Pinpoint the cell where the given text exists, returning its (x, y) midpoint coordinate. 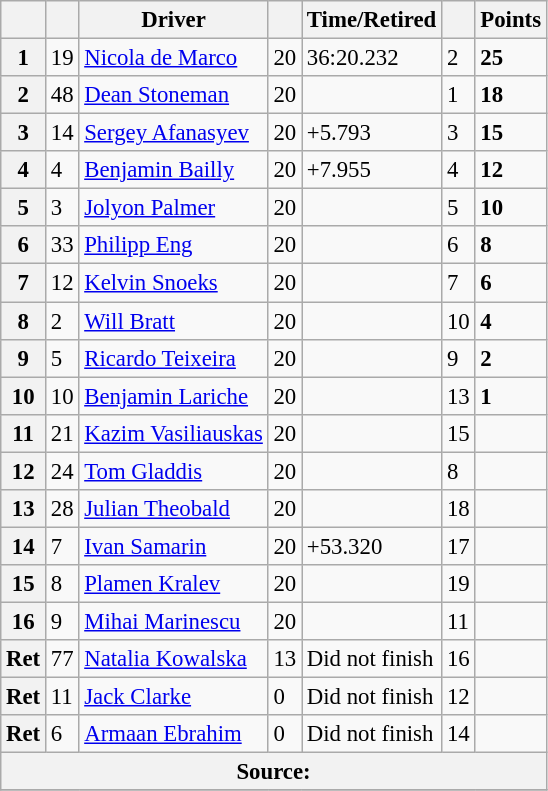
+53.320 (372, 546)
Nicola de Marco (174, 58)
Will Bratt (174, 321)
Time/Retired (372, 20)
Natalia Kowalska (174, 659)
Ricardo Teixeira (174, 358)
28 (62, 509)
Benjamin Bailly (174, 170)
+5.793 (372, 133)
Mihai Marinescu (174, 621)
48 (62, 95)
Benjamin Lariche (174, 396)
Plamen Kralev (174, 584)
36:20.232 (372, 58)
Points (510, 20)
Julian Theobald (174, 509)
24 (62, 471)
Source: (274, 772)
17 (458, 546)
Jack Clarke (174, 697)
Sergey Afanasyev (174, 133)
Armaan Ebrahim (174, 734)
Tom Gladdis (174, 471)
Ivan Samarin (174, 546)
Driver (174, 20)
25 (510, 58)
77 (62, 659)
Dean Stoneman (174, 95)
Philipp Eng (174, 245)
Jolyon Palmer (174, 208)
Kelvin Snoeks (174, 283)
33 (62, 245)
21 (62, 433)
+7.955 (372, 170)
Kazim Vasiliauskas (174, 433)
